Return the [X, Y] coordinate for the center point of the cell that contains the specified text.  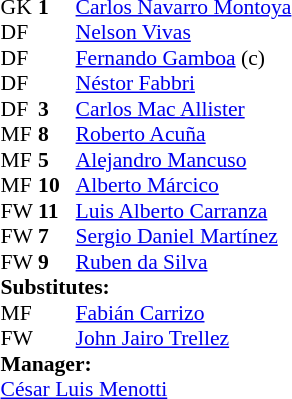
John Jairo Trellez [184, 339]
Manager: [146, 364]
Sergio Daniel Martínez [184, 237]
8 [57, 135]
Néstor Fabbri [184, 83]
Carlos Mac Allister [184, 109]
Fabián Carrizo [184, 313]
Fernando Gamboa (c) [184, 58]
Nelson Vivas [184, 33]
11 [57, 211]
7 [57, 237]
Alejandro Mancuso [184, 160]
Alberto Márcico [184, 185]
Roberto Acuña [184, 135]
Ruben da Silva [184, 262]
Substitutes: [146, 287]
5 [57, 160]
Luis Alberto Carranza [184, 211]
9 [57, 262]
3 [57, 109]
10 [57, 185]
